Search for the cell housing the specified text and yield its (x, y) center coordinate. 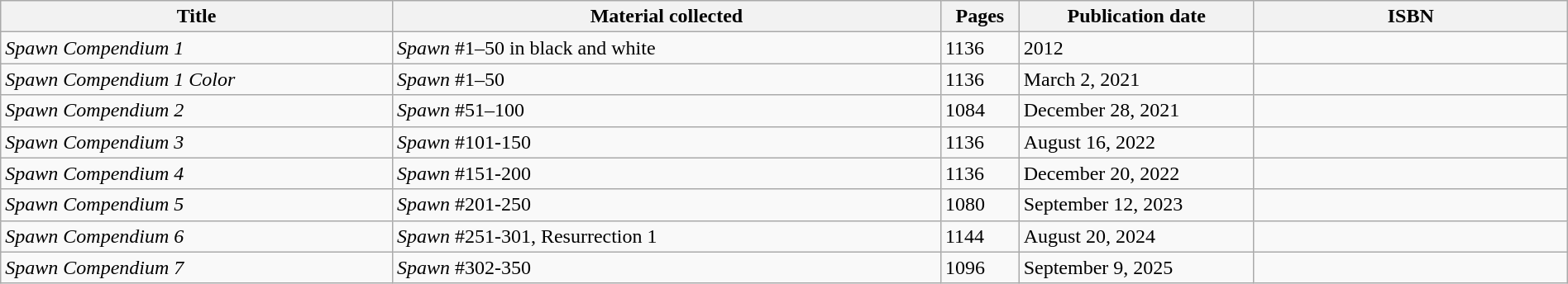
1096 (979, 267)
Spawn Compendium 7 (197, 267)
Material collected (667, 17)
Spawn Compendium 3 (197, 142)
Spawn Compendium 6 (197, 236)
September 12, 2023 (1136, 205)
1080 (979, 205)
Spawn Compendium 1 (197, 48)
March 2, 2021 (1136, 79)
Spawn #251-301, Resurrection 1 (667, 236)
Spawn #51–100 (667, 111)
August 16, 2022 (1136, 142)
August 20, 2024 (1136, 236)
ISBN (1411, 17)
Pages (979, 17)
1084 (979, 111)
Spawn Compendium 5 (197, 205)
Spawn #201-250 (667, 205)
Spawn Compendium 4 (197, 173)
December 28, 2021 (1136, 111)
Publication date (1136, 17)
Spawn #101-150 (667, 142)
December 20, 2022 (1136, 173)
2012 (1136, 48)
Spawn #1–50 (667, 79)
1144 (979, 236)
Spawn Compendium 1 Color (197, 79)
Spawn #1–50 in black and white (667, 48)
Spawn Compendium 2 (197, 111)
September 9, 2025 (1136, 267)
Spawn #302-350 (667, 267)
Spawn #151-200 (667, 173)
Title (197, 17)
